Output the [X, Y] coordinate of the center of the cell containing the given text.  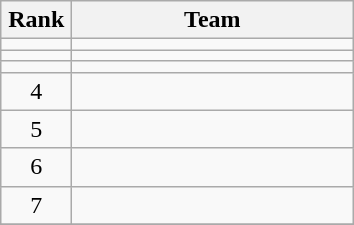
4 [36, 91]
Team [212, 20]
6 [36, 167]
7 [36, 205]
5 [36, 129]
Rank [36, 20]
